Find where the given text appears and provide that cell's center as (X, Y) coordinate. 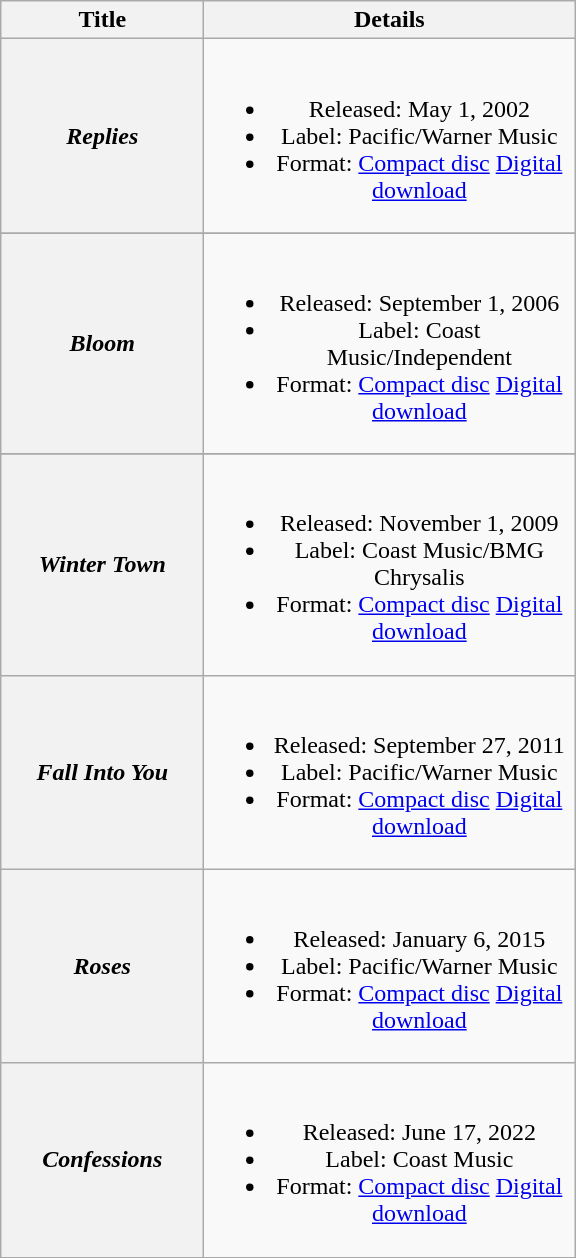
Released: June 17, 2022Label: Coast MusicFormat: Compact disc Digital download (390, 1160)
Confessions (102, 1160)
Released: September 27, 2011Label: Pacific/Warner MusicFormat: Compact disc Digital download (390, 772)
Released: January 6, 2015Label: Pacific/Warner MusicFormat: Compact disc Digital download (390, 966)
Replies (102, 136)
Winter Town (102, 564)
Fall Into You (102, 772)
Bloom (102, 344)
Released: May 1, 2002Label: Pacific/Warner MusicFormat: Compact disc Digital download (390, 136)
Details (390, 20)
Released: September 1, 2006Label: Coast Music/IndependentFormat: Compact disc Digital download (390, 344)
Title (102, 20)
Roses (102, 966)
Released: November 1, 2009Label: Coast Music/BMG ChrysalisFormat: Compact disc Digital download (390, 564)
